From the cell containing the given text, extract its center point as [x, y] coordinate. 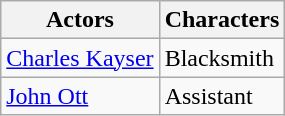
Actors [80, 20]
Assistant [222, 96]
Charles Kayser [80, 58]
Characters [222, 20]
John Ott [80, 96]
Blacksmith [222, 58]
